Provide the (x, y) coordinate of the cell's center where the given text is located.  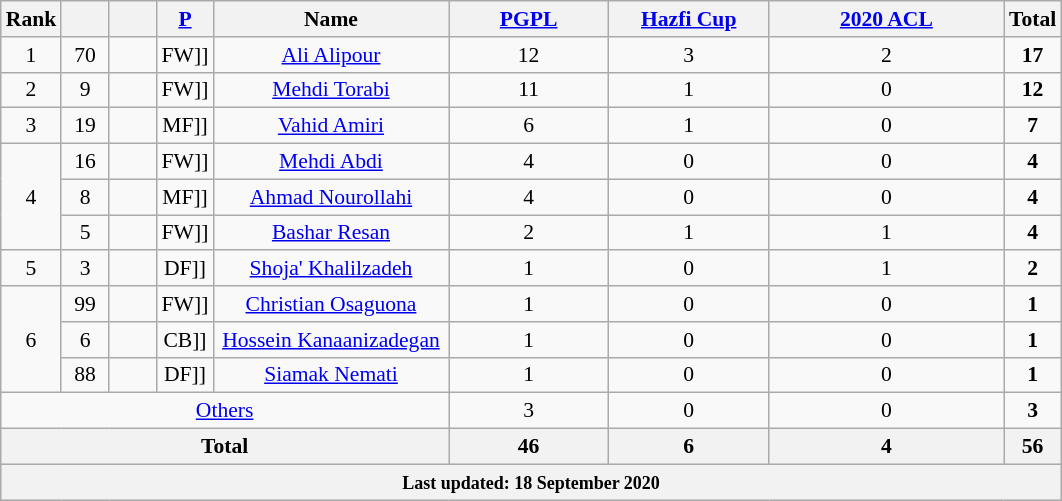
56 (1032, 447)
17 (1032, 55)
99 (85, 304)
9 (85, 90)
Bashar Resan (330, 233)
Hossein Kanaanizadegan (330, 340)
Others (225, 411)
Mehdi Torabi (330, 90)
Last updated: 18 September 2020 (531, 482)
PGPL (529, 19)
46 (529, 447)
70 (85, 55)
8 (85, 197)
2020 ACL (886, 19)
19 (85, 126)
Rank (32, 19)
Name (330, 19)
88 (85, 375)
Hazfi Cup (689, 19)
P (186, 19)
Siamak Nemati (330, 375)
Ali Alipour (330, 55)
Vahid Amiri (330, 126)
Christian Osaguona (330, 304)
16 (85, 162)
7 (1032, 126)
Shoja' Khalilzadeh (330, 269)
CB]] (186, 340)
Mehdi Abdi (330, 162)
11 (529, 90)
Ahmad Nourollahi (330, 197)
